Search for the cell housing the specified text and yield its [x, y] center coordinate. 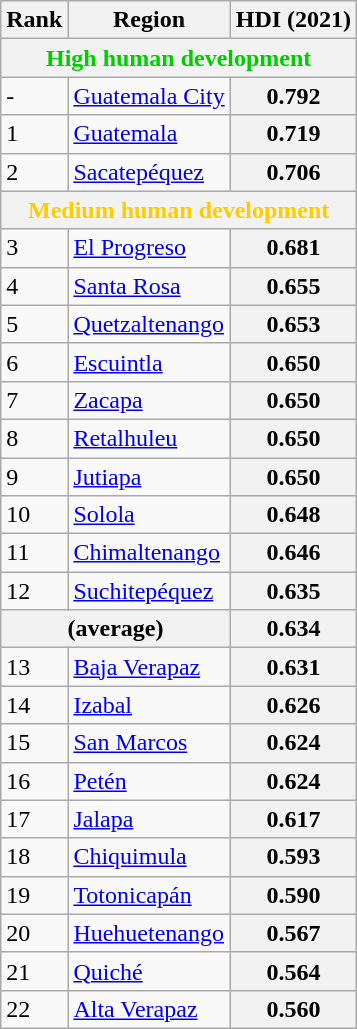
0.567 [293, 933]
Baja Verapaz [149, 667]
0.617 [293, 819]
14 [34, 705]
0.560 [293, 1009]
High human development [179, 58]
8 [34, 438]
0.706 [293, 172]
0.792 [293, 96]
Totonicapán [149, 895]
19 [34, 895]
Sacatepéquez [149, 172]
Izabal [149, 705]
Alta Verapaz [149, 1009]
2 [34, 172]
Guatemala City [149, 96]
HDI (2021) [293, 20]
21 [34, 971]
0.593 [293, 857]
0.655 [293, 286]
16 [34, 781]
El Progreso [149, 248]
Chiquimula [149, 857]
Quetzaltenango [149, 324]
0.681 [293, 248]
17 [34, 819]
0.590 [293, 895]
Jalapa [149, 819]
Solola [149, 515]
18 [34, 857]
4 [34, 286]
Rank [34, 20]
0.653 [293, 324]
6 [34, 362]
(average) [116, 629]
San Marcos [149, 743]
0.635 [293, 591]
Escuintla [149, 362]
0.564 [293, 971]
Chimaltenango [149, 553]
0.626 [293, 705]
0.648 [293, 515]
0.719 [293, 134]
Region [149, 20]
20 [34, 933]
Zacapa [149, 400]
10 [34, 515]
Retalhuleu [149, 438]
22 [34, 1009]
15 [34, 743]
Jutiapa [149, 477]
0.631 [293, 667]
1 [34, 134]
7 [34, 400]
13 [34, 667]
Suchitepéquez [149, 591]
Quiché [149, 971]
Medium human development [179, 210]
0.646 [293, 553]
Petén [149, 781]
- [34, 96]
Santa Rosa [149, 286]
9 [34, 477]
5 [34, 324]
3 [34, 248]
Huehuetenango [149, 933]
11 [34, 553]
12 [34, 591]
Guatemala [149, 134]
0.634 [293, 629]
